Locate the cell with the specified text and output its [X, Y] center coordinate. 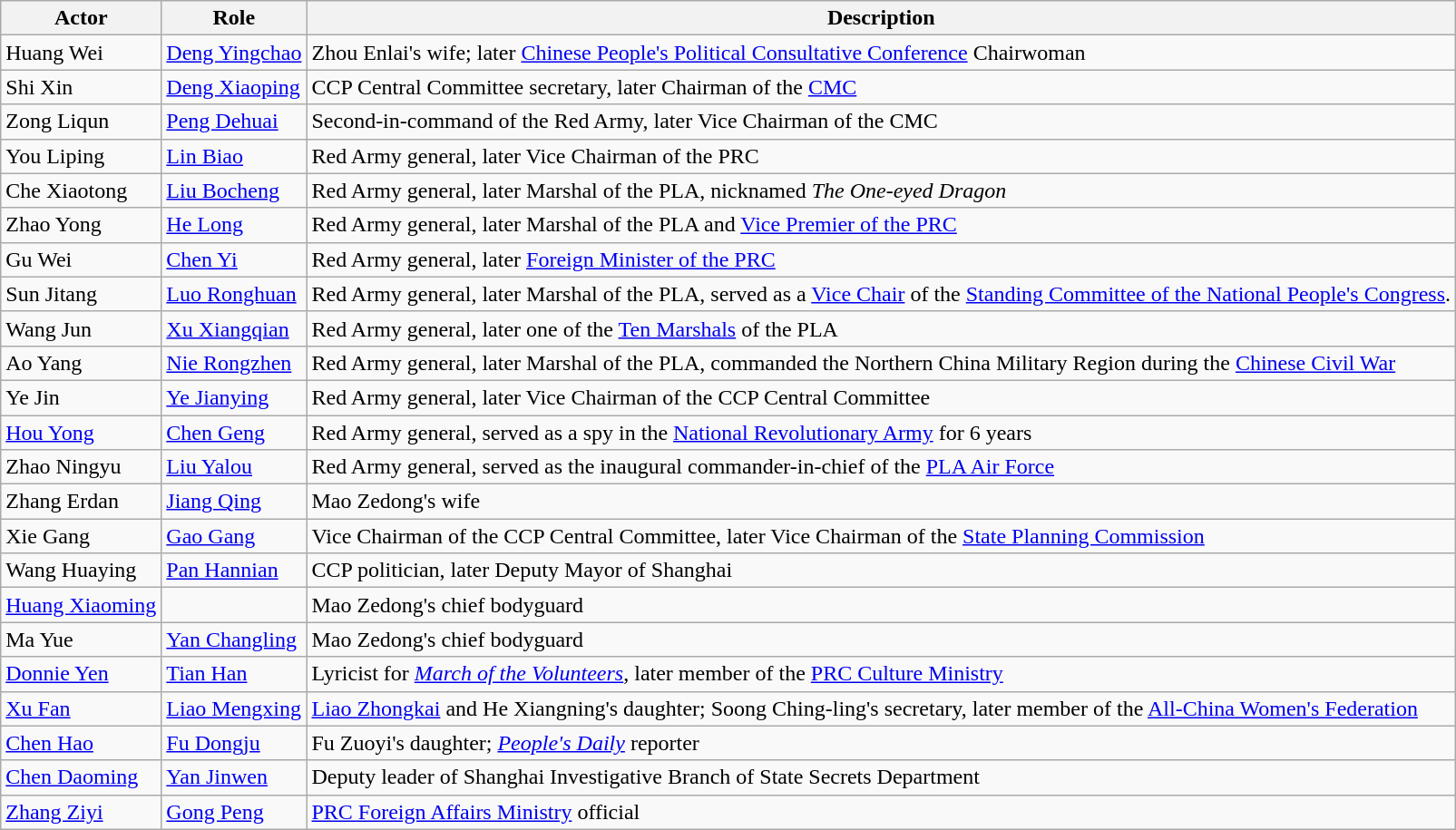
Pan Hannian [234, 571]
Deputy leader of Shanghai Investigative Branch of State Secrets Department [882, 777]
Wang Huaying [82, 571]
Red Army general, later Vice Chairman of the PRC [882, 156]
Liao Mengxing [234, 708]
Liu Yalou [234, 467]
Deng Yingchao [234, 53]
Chen Daoming [82, 777]
Chen Geng [234, 433]
Red Army general, later Marshal of the PLA, served as a Vice Chair of the Standing Committee of the National People's Congress. [882, 294]
Red Army general, later Marshal of the PLA, commanded the Northern China Military Region during the Chinese Civil War [882, 363]
Yan Jinwen [234, 777]
Second-in-command of the Red Army, later Vice Chairman of the CMC [882, 122]
You Liping [82, 156]
Red Army general, later one of the Ten Marshals of the PLA [882, 328]
Chen Hao [82, 743]
Gong Peng [234, 812]
Red Army general, served as the inaugural commander-in-chief of the PLA Air Force [882, 467]
CCP Central Committee secretary, later Chairman of the CMC [882, 87]
Gao Gang [234, 536]
Luo Ronghuan [234, 294]
Nie Rongzhen [234, 363]
Lin Biao [234, 156]
Liao Zhongkai and He Xiangning's daughter; Soong Ching-ling's secretary, later member of the All-China Women's Federation [882, 708]
Zhou Enlai's wife; later Chinese People's Political Consultative Conference Chairwoman [882, 53]
Xie Gang [82, 536]
CCP politician, later Deputy Mayor of Shanghai [882, 571]
Zhang Ziyi [82, 812]
Fu Zuoyi's daughter; People's Daily reporter [882, 743]
Red Army general, served as a spy in the National Revolutionary Army for 6 years [882, 433]
Tian Han [234, 674]
Red Army general, later Vice Chairman of the CCP Central Committee [882, 397]
Zhang Erdan [82, 502]
Deng Xiaoping [234, 87]
Zhao Ningyu [82, 467]
Zong Liqun [82, 122]
Ma Yue [82, 640]
Huang Xiaoming [82, 605]
Description [882, 18]
Huang Wei [82, 53]
Red Army general, later Marshal of the PLA and Vice Premier of the PRC [882, 225]
Actor [82, 18]
Fu Dongju [234, 743]
Xu Fan [82, 708]
Role [234, 18]
He Long [234, 225]
Vice Chairman of the CCP Central Committee, later Vice Chairman of the State Planning Commission [882, 536]
Hou Yong [82, 433]
Ye Jin [82, 397]
Donnie Yen [82, 674]
Gu Wei [82, 259]
Red Army general, later Marshal of the PLA, nicknamed The One-eyed Dragon [882, 190]
Xu Xiangqian [234, 328]
PRC Foreign Affairs Ministry official [882, 812]
Jiang Qing [234, 502]
Wang Jun [82, 328]
Che Xiaotong [82, 190]
Zhao Yong [82, 225]
Mao Zedong's wife [882, 502]
Sun Jitang [82, 294]
Ye Jianying [234, 397]
Peng Dehuai [234, 122]
Ao Yang [82, 363]
Shi Xin [82, 87]
Red Army general, later Foreign Minister of the PRC [882, 259]
Yan Changling [234, 640]
Lyricist for March of the Volunteers, later member of the PRC Culture Ministry [882, 674]
Liu Bocheng [234, 190]
Chen Yi [234, 259]
